Provide the (x, y) coordinate of the cell's center where the given text is located.  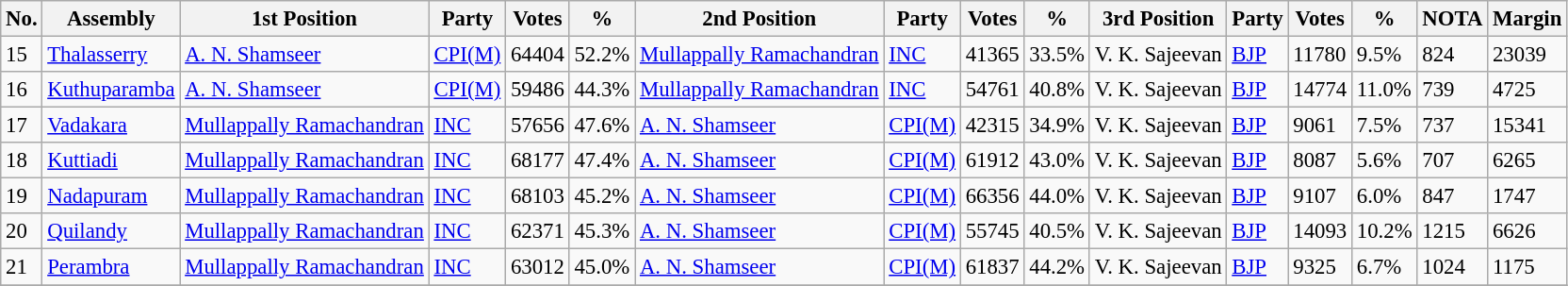
23039 (1527, 55)
1st Position (304, 19)
No. (22, 19)
739 (1453, 90)
Quilandy (111, 231)
34.9% (1057, 126)
Kuttiadi (111, 160)
10.2% (1383, 231)
17 (22, 126)
11780 (1320, 55)
16 (22, 90)
847 (1453, 196)
NOTA (1453, 19)
55745 (992, 231)
15 (22, 55)
21 (22, 267)
44.3% (601, 90)
61912 (992, 160)
63012 (538, 267)
68177 (538, 160)
11.0% (1383, 90)
Thalasserry (111, 55)
824 (1453, 55)
61837 (992, 267)
47.4% (601, 160)
Margin (1527, 19)
Assembly (111, 19)
1175 (1527, 267)
52.2% (601, 55)
15341 (1527, 126)
66356 (992, 196)
44.2% (1057, 267)
9061 (1320, 126)
7.5% (1383, 126)
18 (22, 160)
43.0% (1057, 160)
3rd Position (1158, 19)
Nadapuram (111, 196)
33.5% (1057, 55)
14093 (1320, 231)
737 (1453, 126)
5.6% (1383, 160)
707 (1453, 160)
14774 (1320, 90)
2nd Position (759, 19)
62371 (538, 231)
9325 (1320, 267)
40.8% (1057, 90)
1747 (1527, 196)
54761 (992, 90)
9.5% (1383, 55)
6.7% (1383, 267)
44.0% (1057, 196)
59486 (538, 90)
1024 (1453, 267)
45.3% (601, 231)
40.5% (1057, 231)
9107 (1320, 196)
45.0% (601, 267)
47.6% (601, 126)
68103 (538, 196)
57656 (538, 126)
41365 (992, 55)
1215 (1453, 231)
64404 (538, 55)
8087 (1320, 160)
19 (22, 196)
6.0% (1383, 196)
Perambra (111, 267)
Vadakara (111, 126)
4725 (1527, 90)
6265 (1527, 160)
42315 (992, 126)
Kuthuparamba (111, 90)
6626 (1527, 231)
45.2% (601, 196)
20 (22, 231)
